Locate the cell with the specified text and output its [x, y] center coordinate. 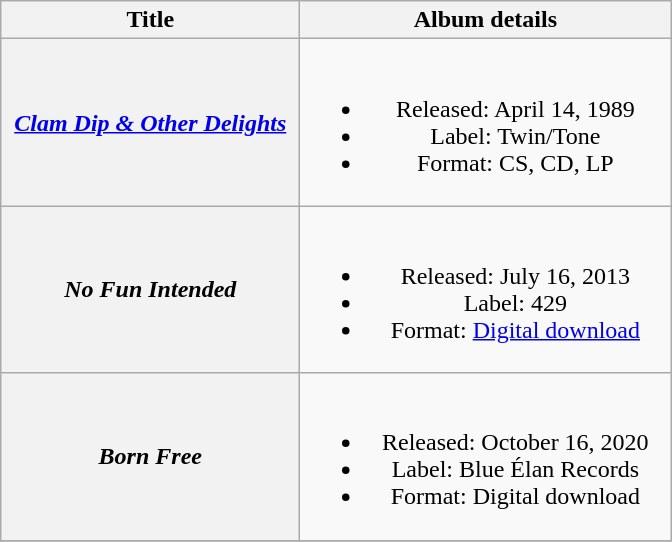
Clam Dip & Other Delights [150, 122]
Released: July 16, 2013Label: 429Format: Digital download [486, 290]
Released: October 16, 2020Label: Blue Élan RecordsFormat: Digital download [486, 456]
Album details [486, 20]
Released: April 14, 1989Label: Twin/ToneFormat: CS, CD, LP [486, 122]
Title [150, 20]
No Fun Intended [150, 290]
Born Free [150, 456]
